Detect which cell encompasses the target text, then output its (x, y) center coordinate. 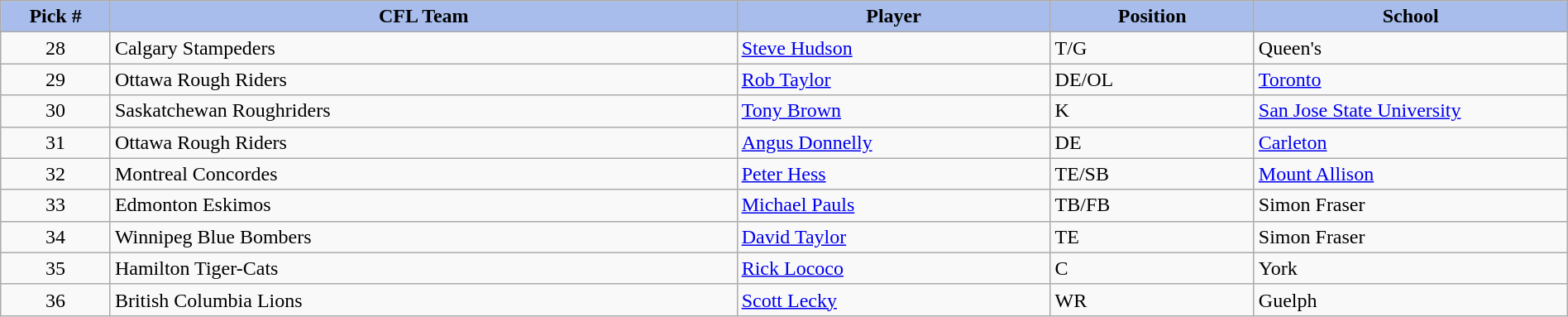
Scott Lecky (893, 300)
School (1411, 17)
Michael Pauls (893, 205)
30 (56, 111)
36 (56, 300)
Steve Hudson (893, 48)
Carleton (1411, 142)
Tony Brown (893, 111)
34 (56, 237)
TB/FB (1152, 205)
31 (56, 142)
28 (56, 48)
WR (1152, 300)
Edmonton Eskimos (423, 205)
York (1411, 268)
Rick Lococo (893, 268)
32 (56, 174)
T/G (1152, 48)
K (1152, 111)
DE/OL (1152, 79)
Peter Hess (893, 174)
Saskatchewan Roughriders (423, 111)
David Taylor (893, 237)
British Columbia Lions (423, 300)
Calgary Stampeders (423, 48)
DE (1152, 142)
C (1152, 268)
Position (1152, 17)
Toronto (1411, 79)
Player (893, 17)
Guelph (1411, 300)
TE (1152, 237)
Queen's (1411, 48)
CFL Team (423, 17)
29 (56, 79)
Angus Donnelly (893, 142)
Hamilton Tiger-Cats (423, 268)
Mount Allison (1411, 174)
35 (56, 268)
TE/SB (1152, 174)
Montreal Concordes (423, 174)
San Jose State University (1411, 111)
Winnipeg Blue Bombers (423, 237)
Pick # (56, 17)
Rob Taylor (893, 79)
33 (56, 205)
